Return the (x, y) coordinate for the center point of the cell that contains the specified text.  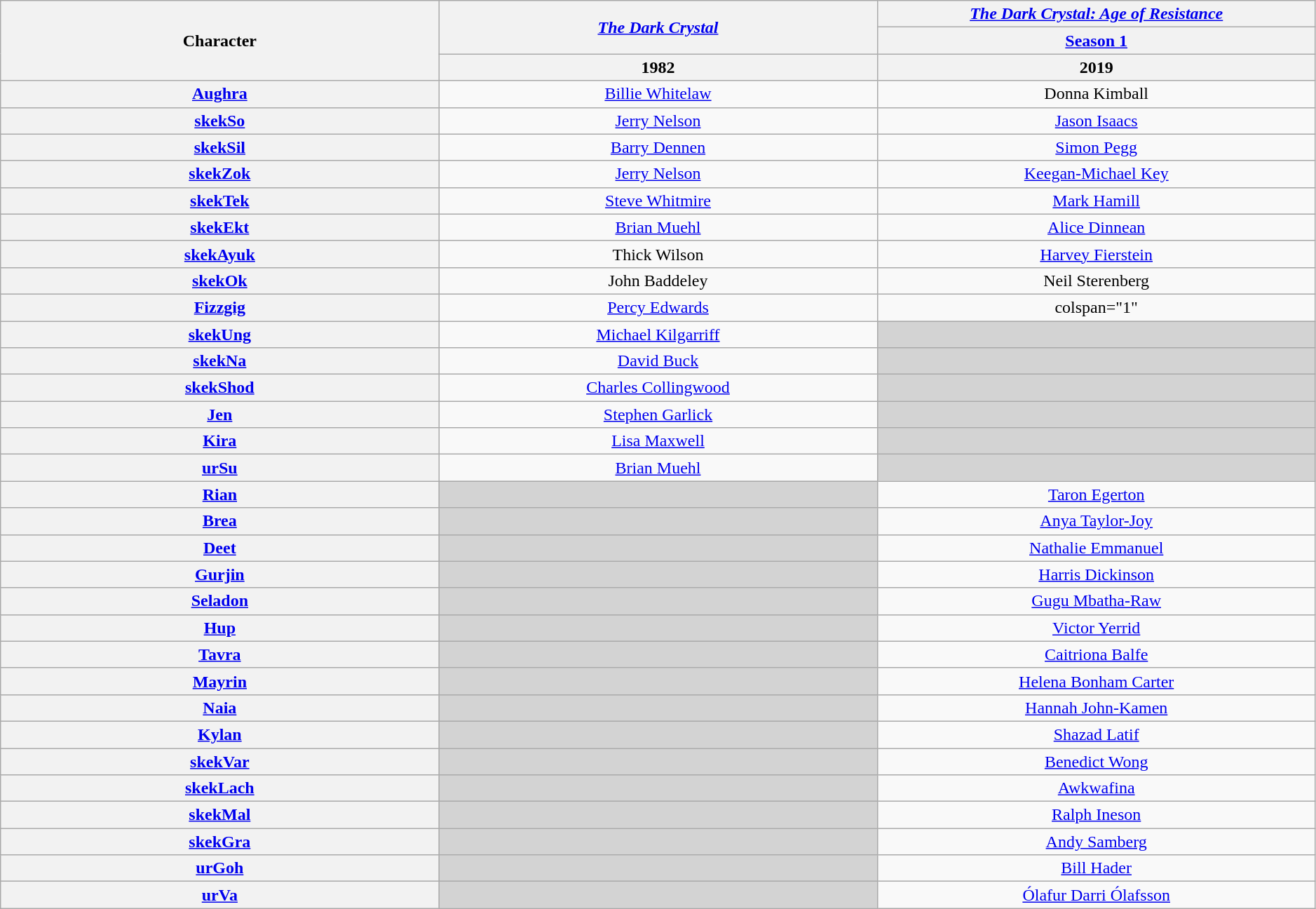
skekOk (220, 281)
The Dark Crystal (658, 27)
skekGra (220, 842)
Michael Kilgarriff (658, 335)
Hannah John-Kamen (1097, 708)
Aughra (220, 94)
Seladon (220, 601)
David Buck (658, 361)
Lisa Maxwell (658, 441)
Helena Bonham Carter (1097, 681)
Alice Dinnean (1097, 227)
Hup (220, 628)
Ólafur Darri Ólafsson (1097, 895)
Deet (220, 548)
Barry Dennen (658, 147)
skekTek (220, 201)
Thick Wilson (658, 254)
urSu (220, 468)
The Dark Crystal: Age of Resistance (1097, 14)
Benedict Wong (1097, 761)
Billie Whitelaw (658, 94)
urGoh (220, 868)
Percy Edwards (658, 307)
skekEkt (220, 227)
skekSil (220, 147)
Harvey Fierstein (1097, 254)
Nathalie Emmanuel (1097, 548)
Season 1 (1097, 41)
Jason Isaacs (1097, 121)
skekSo (220, 121)
Mark Hamill (1097, 201)
Simon Pegg (1097, 147)
Bill Hader (1097, 868)
skekVar (220, 761)
Gugu Mbatha-Raw (1097, 601)
Caitriona Balfe (1097, 654)
Ralph Ineson (1097, 815)
John Baddeley (658, 281)
Character (220, 41)
Brea (220, 521)
skekUng (220, 335)
Jen (220, 415)
1982 (658, 67)
skekZok (220, 174)
Charles Collingwood (658, 388)
Tavra (220, 654)
Shazad Latif (1097, 734)
Gurjin (220, 574)
Mayrin (220, 681)
skekNa (220, 361)
Kylan (220, 734)
skekShod (220, 388)
Victor Yerrid (1097, 628)
Kira (220, 441)
Neil Sterenberg (1097, 281)
Awkwafina (1097, 788)
Rian (220, 494)
urVa (220, 895)
skekAyuk (220, 254)
Anya Taylor-Joy (1097, 521)
Steve Whitmire (658, 201)
Donna Kimball (1097, 94)
Stephen Garlick (658, 415)
Harris Dickinson (1097, 574)
skekLach (220, 788)
Naia (220, 708)
skekMal (220, 815)
Keegan-Michael Key (1097, 174)
Fizzgig (220, 307)
2019 (1097, 67)
Andy Samberg (1097, 842)
colspan="1" (1097, 307)
Taron Egerton (1097, 494)
